Output the [X, Y] coordinate of the center of the cell containing the given text.  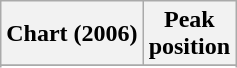
Chart (2006) [72, 34]
Peakposition [189, 34]
